From the cell containing the given text, extract its center point as [x, y] coordinate. 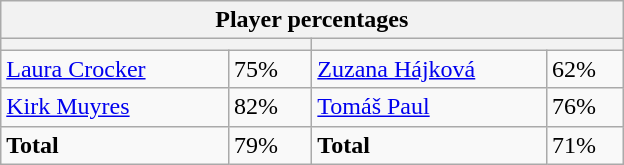
Zuzana Hájková [430, 69]
Player percentages [312, 20]
62% [584, 69]
76% [584, 107]
Laura Crocker [115, 69]
79% [270, 145]
75% [270, 69]
71% [584, 145]
Kirk Muyres [115, 107]
82% [270, 107]
Tomáš Paul [430, 107]
